Return [X, Y] of the center of cell containing provided text 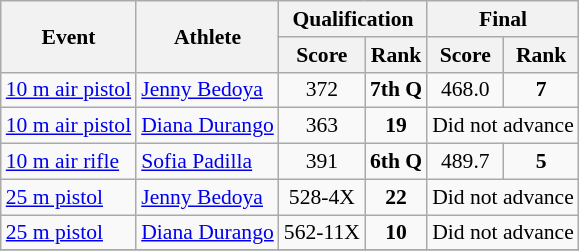
Final [503, 19]
Qualification [353, 19]
Sofia Padilla [208, 162]
562-11X [322, 233]
363 [322, 126]
Event [68, 36]
391 [322, 162]
528-4X [322, 197]
19 [396, 126]
Athlete [208, 36]
6th Q [396, 162]
10 [396, 233]
10 m air rifle [68, 162]
372 [322, 90]
468.0 [465, 90]
7th Q [396, 90]
7 [540, 90]
22 [396, 197]
489.7 [465, 162]
5 [540, 162]
